Extract the [X, Y] coordinate from the center of the cell holding the provided text.  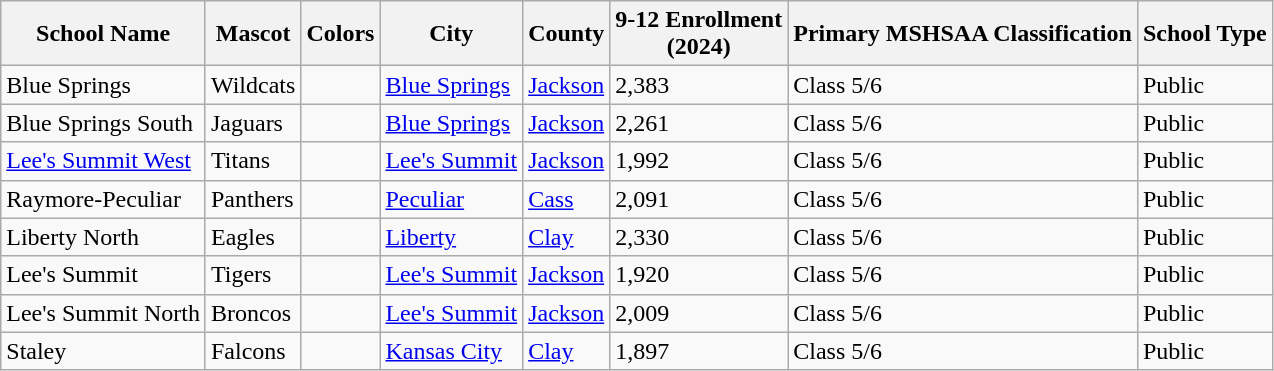
Mascot [252, 34]
2,091 [699, 199]
Liberty [452, 237]
Primary MSHSAA Classification [963, 34]
Peculiar [452, 199]
Blue Springs South [104, 123]
Titans [252, 161]
Kansas City [452, 351]
Liberty North [104, 237]
9-12 Enrollment(2024) [699, 34]
1,992 [699, 161]
Broncos [252, 313]
School Type [1204, 34]
2,009 [699, 313]
School Name [104, 34]
Cass [566, 199]
City [452, 34]
2,383 [699, 85]
Lee's Summit North [104, 313]
Falcons [252, 351]
Jaguars [252, 123]
Tigers [252, 275]
1,920 [699, 275]
Wildcats [252, 85]
2,261 [699, 123]
Raymore-Peculiar [104, 199]
County [566, 34]
2,330 [699, 237]
Eagles [252, 237]
1,897 [699, 351]
Lee's Summit West [104, 161]
Colors [340, 34]
Staley [104, 351]
Panthers [252, 199]
